Locate the cell with the specified text and output its (X, Y) center coordinate. 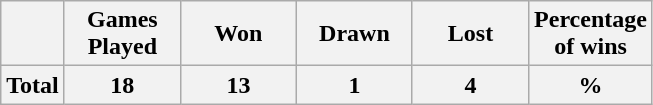
Lost (470, 34)
Games Played (122, 34)
% (591, 85)
Percentage of wins (591, 34)
Total (33, 85)
1 (354, 85)
13 (238, 85)
Won (238, 34)
Drawn (354, 34)
4 (470, 85)
18 (122, 85)
